Locate the cell with the specified text and output its (x, y) center coordinate. 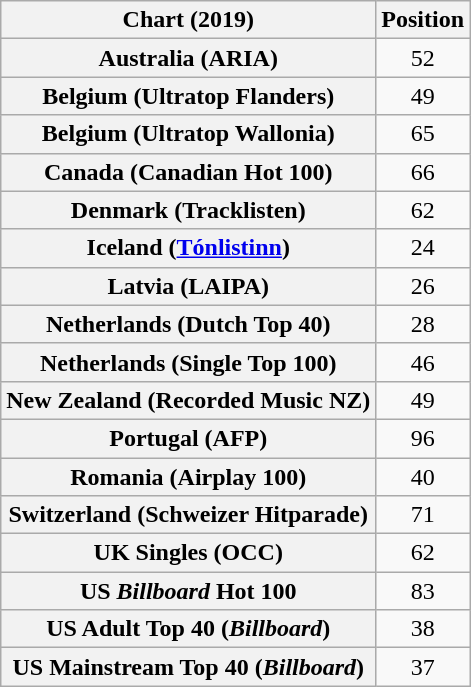
Portugal (AFP) (188, 438)
Australia (ARIA) (188, 58)
96 (423, 438)
New Zealand (Recorded Music NZ) (188, 400)
46 (423, 362)
65 (423, 134)
Belgium (Ultratop Flanders) (188, 96)
Latvia (LAIPA) (188, 286)
Canada (Canadian Hot 100) (188, 172)
Romania (Airplay 100) (188, 477)
Netherlands (Single Top 100) (188, 362)
Switzerland (Schweizer Hitparade) (188, 515)
Denmark (Tracklisten) (188, 210)
US Billboard Hot 100 (188, 591)
Belgium (Ultratop Wallonia) (188, 134)
40 (423, 477)
US Adult Top 40 (Billboard) (188, 629)
52 (423, 58)
66 (423, 172)
83 (423, 591)
Chart (2019) (188, 20)
26 (423, 286)
Iceland (Tónlistinn) (188, 248)
Netherlands (Dutch Top 40) (188, 324)
38 (423, 629)
Position (423, 20)
UK Singles (OCC) (188, 553)
37 (423, 667)
71 (423, 515)
28 (423, 324)
24 (423, 248)
US Mainstream Top 40 (Billboard) (188, 667)
